Detect which cell encompasses the target text, then output its [X, Y] center coordinate. 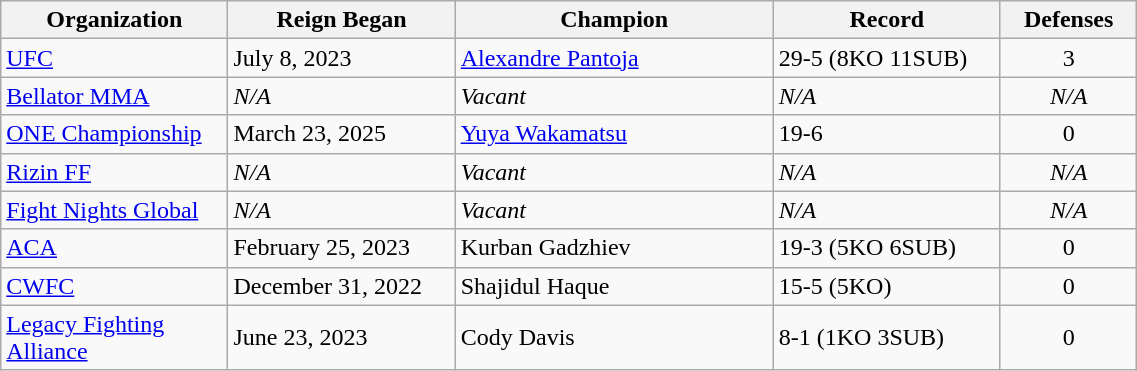
March 23, 2025 [342, 134]
Alexandre Pantoja [614, 58]
ACA [114, 248]
Kurban Gadzhiev [614, 248]
29-5 (8KO 11SUB) [886, 58]
ONE Championship [114, 134]
Rizin FF [114, 172]
Shajidul Haque [614, 286]
Cody Davis [614, 338]
3 [1068, 58]
19-3 (5KO 6SUB) [886, 248]
December 31, 2022 [342, 286]
Defenses [1068, 20]
Yuya Wakamatsu [614, 134]
15-5 (5KO) [886, 286]
19-6 [886, 134]
Champion [614, 20]
Bellator MMA [114, 96]
8-1 (1KO 3SUB) [886, 338]
Legacy Fighting Alliance [114, 338]
February 25, 2023 [342, 248]
Reign Began [342, 20]
Organization [114, 20]
CWFC [114, 286]
UFC [114, 58]
July 8, 2023 [342, 58]
Fight Nights Global [114, 210]
June 23, 2023 [342, 338]
Record [886, 20]
